Return the [x, y] coordinate for the center point of the cell that contains the specified text.  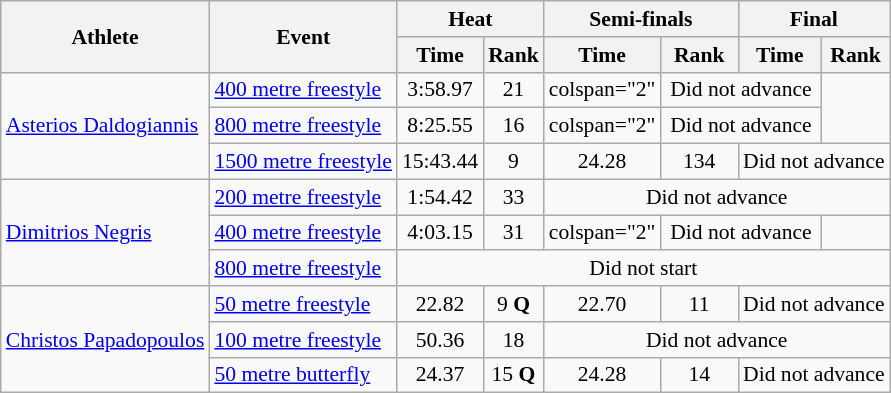
22.70 [602, 304]
Did not start [644, 269]
9 [514, 162]
18 [514, 340]
Athlete [106, 36]
3:58.97 [440, 90]
1500 metre freestyle [303, 162]
Event [303, 36]
Dimitrios Negris [106, 232]
50 metre freestyle [303, 304]
15:43.44 [440, 162]
Asterios Daldogiannis [106, 126]
22.82 [440, 304]
8:25.55 [440, 126]
Christos Papadopoulos [106, 340]
16 [514, 126]
50 metre butterfly [303, 375]
Heat [470, 19]
24.37 [440, 375]
134 [699, 162]
31 [514, 233]
Semi-finals [641, 19]
100 metre freestyle [303, 340]
14 [699, 375]
200 metre freestyle [303, 197]
33 [514, 197]
4:03.15 [440, 233]
11 [699, 304]
15 Q [514, 375]
Final [814, 19]
9 Q [514, 304]
21 [514, 90]
50.36 [440, 340]
1:54.42 [440, 197]
